Pinpoint the cell where the given text exists, returning its (x, y) midpoint coordinate. 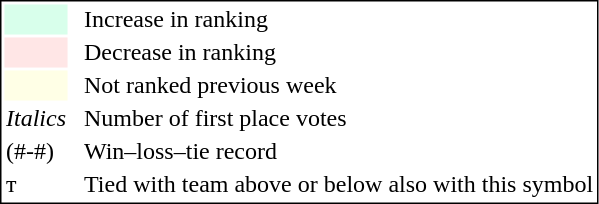
Increase in ranking (338, 19)
Number of first place votes (338, 119)
Not ranked previous week (338, 85)
Win–loss–tie record (338, 151)
т (36, 185)
Decrease in ranking (338, 53)
Italics (36, 119)
Tied with team above or below also with this symbol (338, 185)
(#-#) (36, 151)
